Capture the cell that displays the provided text and extract its [x, y] central coordinate. 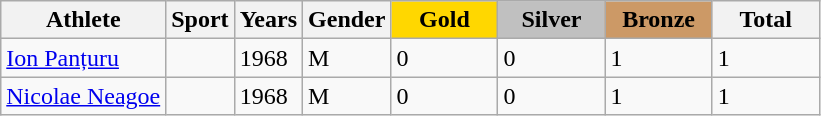
Bronze [658, 20]
Ion Panțuru [84, 58]
Sport [200, 20]
Gold [444, 20]
Total [766, 20]
Nicolae Neagoe [84, 96]
Years [268, 20]
Athlete [84, 20]
Silver [552, 20]
Gender [347, 20]
